For the text-containing cell, return its midpoint in [X, Y] coordinate format. 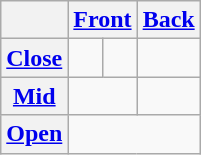
Front [102, 20]
Close [34, 58]
Back [168, 20]
Open [34, 134]
Mid [34, 96]
